For the text-containing cell, return its midpoint in (X, Y) coordinate format. 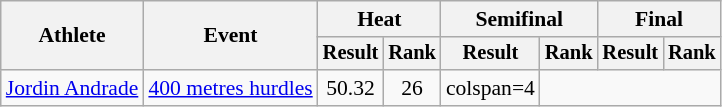
Athlete (72, 36)
colspan=4 (490, 88)
Event (230, 36)
400 metres hurdles (230, 88)
26 (412, 88)
Semifinal (520, 19)
50.32 (351, 88)
Jordin Andrade (72, 88)
Heat (380, 19)
Final (660, 19)
